For the text-containing cell, return its midpoint in (X, Y) coordinate format. 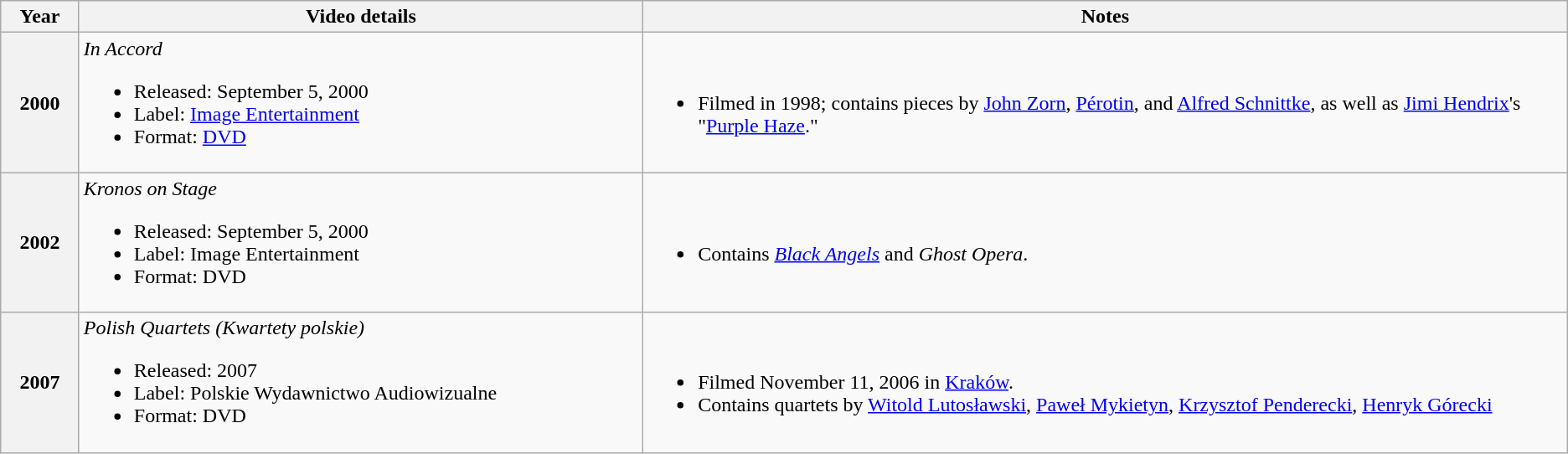
Contains Black Angels and Ghost Opera. (1106, 243)
Year (40, 17)
Polish Quartets (Kwartety polskie)Released: 2007Label: Polskie Wydawnictwo AudiowizualneFormat: DVD (360, 382)
Video details (360, 17)
2007 (40, 382)
Kronos on StageReleased: September 5, 2000Label: Image EntertainmentFormat: DVD (360, 243)
Notes (1106, 17)
Filmed November 11, 2006 in Kraków.Contains quartets by Witold Lutosławski, Paweł Mykietyn, Krzysztof Penderecki, Henryk Górecki (1106, 382)
In AccordReleased: September 5, 2000Label: Image EntertainmentFormat: DVD (360, 102)
Filmed in 1998; contains pieces by John Zorn, Pérotin, and Alfred Schnittke, as well as Jimi Hendrix's "Purple Haze." (1106, 102)
2000 (40, 102)
2002 (40, 243)
